Identify which cell holds the provided text, then report its (X, Y) central coordinate. 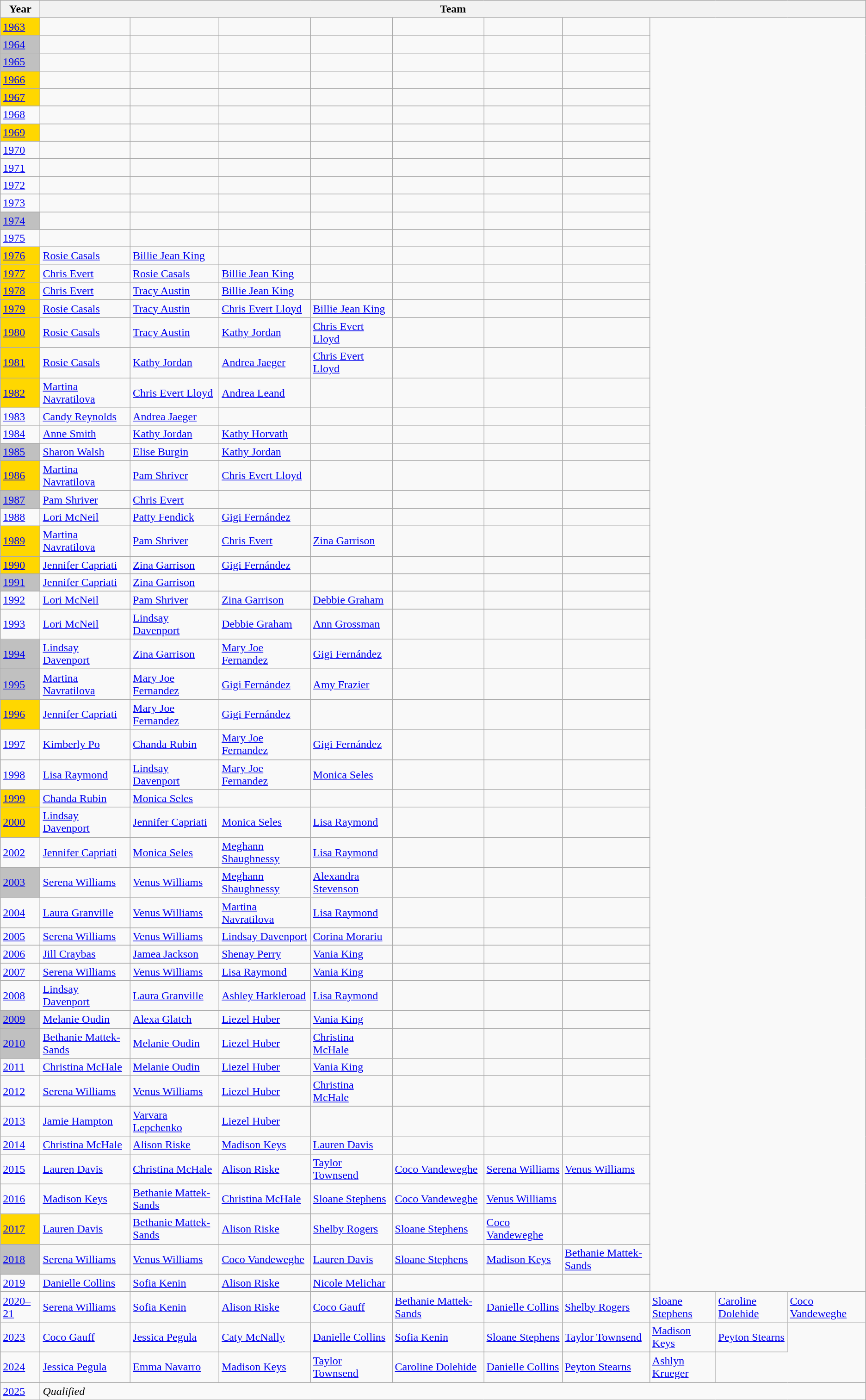
Jill Craybas (85, 954)
Team (453, 9)
1964 (20, 44)
Kathy Horvath (265, 434)
Candy Reynolds (85, 417)
Shenay Perry (265, 954)
Ashlyn Krueger (683, 1367)
Qualified (453, 1391)
1971 (20, 168)
1965 (20, 62)
2005 (20, 936)
2009 (20, 1020)
Alexandra Stevenson (352, 882)
1974 (20, 221)
Ashley Harkleroad (265, 996)
2013 (20, 1121)
2020–21 (20, 1307)
1994 (20, 654)
2015 (20, 1169)
2023 (20, 1337)
Patty Fendick (175, 517)
2004 (20, 913)
1981 (20, 363)
1970 (20, 150)
2025 (20, 1391)
Jamea Jackson (175, 954)
Caty McNally (265, 1337)
1966 (20, 80)
1987 (20, 499)
2010 (20, 1043)
1998 (20, 775)
1986 (20, 476)
1980 (20, 332)
1963 (20, 27)
1996 (20, 715)
1992 (20, 600)
1983 (20, 417)
2000 (20, 822)
1988 (20, 517)
1967 (20, 97)
1997 (20, 744)
1973 (20, 203)
1990 (20, 565)
Emma Navarro (175, 1367)
1968 (20, 115)
Jamie Hampton (85, 1121)
2008 (20, 996)
2006 (20, 954)
Kimberly Po (85, 744)
1979 (20, 309)
Corina Morariu (352, 936)
1991 (20, 583)
1982 (20, 392)
1984 (20, 434)
Varvara Lepchenko (175, 1121)
Amy Frazier (352, 684)
Nicole Melichar (352, 1283)
2011 (20, 1067)
Elise Burgin (175, 452)
2012 (20, 1091)
1969 (20, 132)
2002 (20, 852)
2017 (20, 1229)
Anne Smith (85, 434)
2018 (20, 1259)
Year (20, 9)
2003 (20, 882)
1989 (20, 541)
Ann Grossman (352, 624)
1985 (20, 452)
1993 (20, 624)
1975 (20, 238)
2024 (20, 1367)
2014 (20, 1145)
1972 (20, 185)
2007 (20, 971)
2016 (20, 1199)
1977 (20, 274)
1978 (20, 291)
1976 (20, 256)
Alexa Glatch (175, 1020)
1995 (20, 684)
Sharon Walsh (85, 452)
1999 (20, 798)
2019 (20, 1283)
Andrea Leand (265, 392)
